Detect which cell encompasses the target text, then output its (x, y) center coordinate. 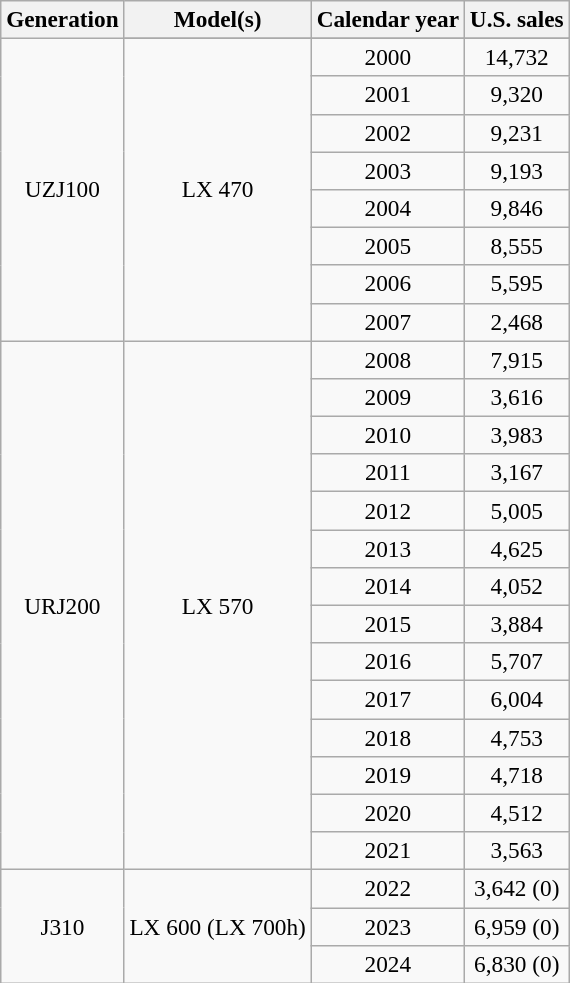
2008 (388, 359)
UZJ100 (62, 189)
2024 (388, 964)
6,959 (0) (516, 926)
Model(s) (218, 19)
5,707 (516, 662)
2004 (388, 208)
2006 (388, 284)
LX 470 (218, 189)
2003 (388, 170)
2007 (388, 322)
2019 (388, 775)
2,468 (516, 322)
5,595 (516, 284)
4,625 (516, 548)
U.S. sales (516, 19)
2001 (388, 95)
4,753 (516, 737)
6,004 (516, 699)
Calendar year (388, 19)
2021 (388, 850)
6,830 (0) (516, 964)
2017 (388, 699)
3,616 (516, 397)
14,732 (516, 57)
2015 (388, 624)
2011 (388, 473)
2014 (388, 586)
9,231 (516, 133)
5,005 (516, 510)
2016 (388, 662)
2005 (388, 246)
2000 (388, 57)
J310 (62, 926)
3,884 (516, 624)
2010 (388, 435)
8,555 (516, 246)
URJ200 (62, 604)
2002 (388, 133)
9,320 (516, 95)
2018 (388, 737)
2022 (388, 888)
2013 (388, 548)
2009 (388, 397)
7,915 (516, 359)
4,718 (516, 775)
2012 (388, 510)
LX 600 (LX 700h) (218, 926)
4,512 (516, 813)
4,052 (516, 586)
2020 (388, 813)
Generation (62, 19)
3,983 (516, 435)
LX 570 (218, 604)
3,642 (0) (516, 888)
9,846 (516, 208)
3,563 (516, 850)
9,193 (516, 170)
3,167 (516, 473)
2023 (388, 926)
